Extract the [X, Y] coordinate from the center of the cell holding the provided text.  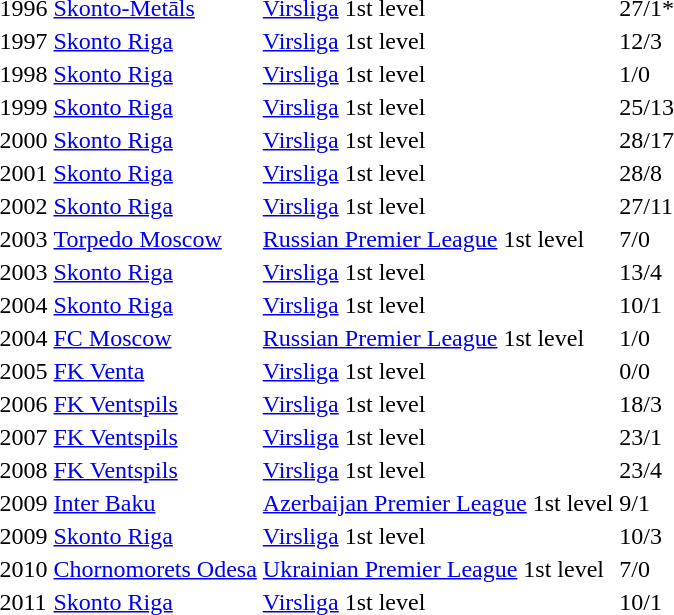
Ukrainian Premier League 1st level [438, 569]
Inter Baku [155, 503]
FK Venta [155, 371]
Azerbaijan Premier League 1st level [438, 503]
FC Moscow [155, 338]
Torpedo Moscow [155, 239]
Chornomorets Odesa [155, 569]
